Output the [X, Y] coordinate of the center of the cell containing the given text.  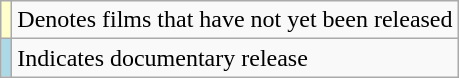
Indicates documentary release [235, 58]
Denotes films that have not yet been released [235, 20]
